Identify which cell holds the provided text, then report its [X, Y] central coordinate. 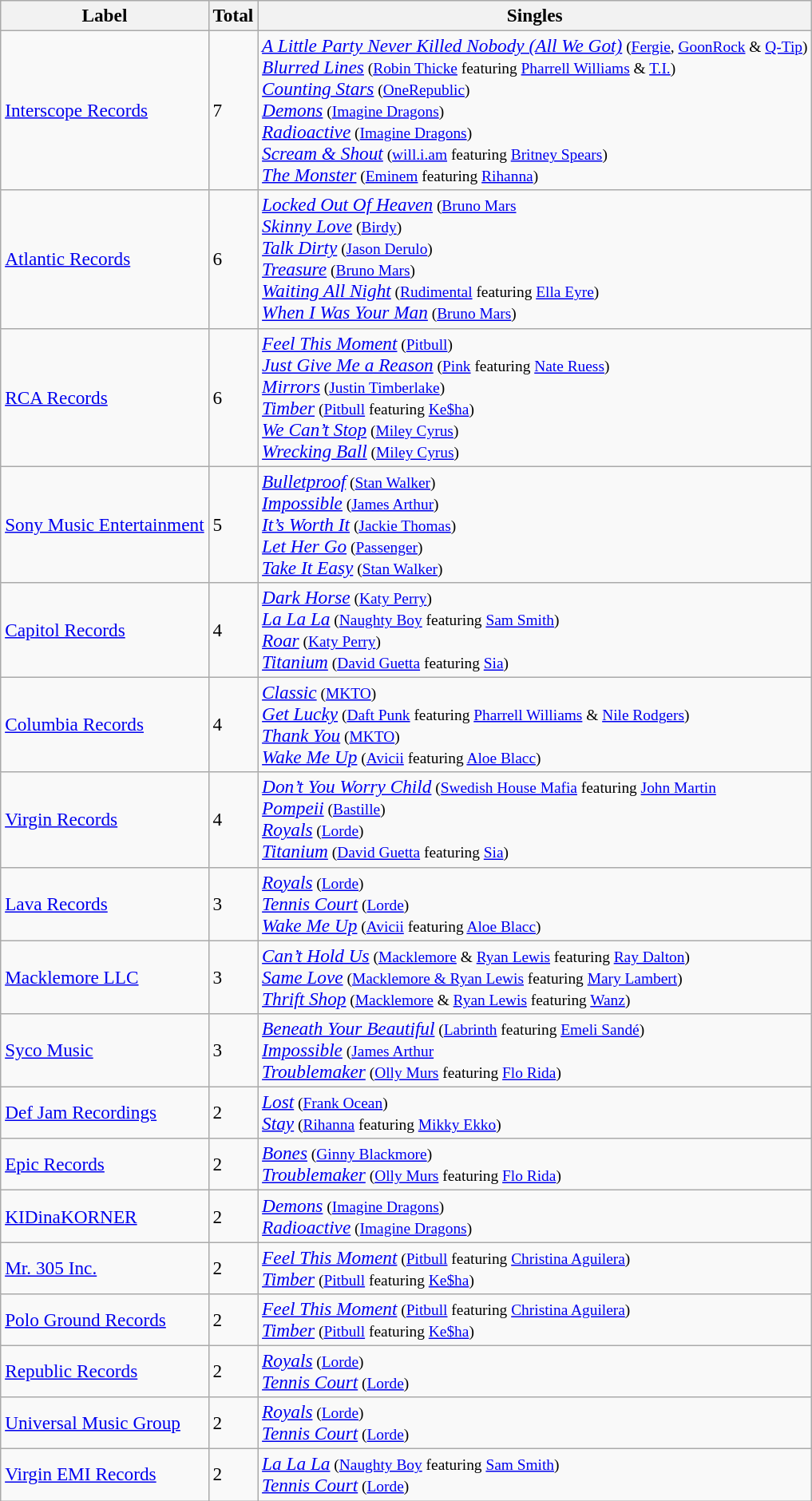
Lost (Frank Ocean)Stay (Rihanna featuring Mikky Ekko) [535, 1113]
Virgin EMI Records [105, 1474]
Beneath Your Beautiful (Labrinth featuring Emeli Sandé)Impossible (James ArthurTroublemaker (Olly Murs featuring Flo Rida) [535, 1050]
Don’t You Worry Child (Swedish House Mafia featuring John Martin Pompeii (Bastille)Royals (Lorde)Titanium (David Guetta featuring Sia) [535, 819]
Bulletproof (Stan Walker)Impossible (James Arthur)It’s Worth It (Jackie Thomas)Let Her Go (Passenger)Take It Easy (Stan Walker) [535, 524]
Sony Music Entertainment [105, 524]
Atlantic Records [105, 259]
Republic Records [105, 1372]
Lava Records [105, 904]
Syco Music [105, 1050]
Macklemore LLC [105, 976]
Def Jam Recordings [105, 1113]
Royals (Lorde)Tennis Court (Lorde)Wake Me Up (Avicii featuring Aloe Blacc) [535, 904]
5 [233, 524]
Interscope Records [105, 110]
Dark Horse (Katy Perry)La La La (Naughty Boy featuring Sam Smith)Roar (Katy Perry)Titanium (David Guetta featuring Sia) [535, 629]
Virgin Records [105, 819]
Demons (Imagine Dragons)Radioactive (Imagine Dragons) [535, 1215]
Singles [535, 15]
Epic Records [105, 1164]
7 [233, 110]
Mr. 305 Inc. [105, 1268]
Label [105, 15]
Capitol Records [105, 629]
KIDinaKORNER [105, 1215]
Bones (Ginny Blackmore)Troublemaker (Olly Murs featuring Flo Rida) [535, 1164]
La La La (Naughty Boy featuring Sam Smith)Tennis Court (Lorde) [535, 1474]
Polo Ground Records [105, 1319]
Universal Music Group [105, 1423]
Classic (MKTO)Get Lucky (Daft Punk featuring Pharrell Williams & Nile Rodgers)Thank You (MKTO)Wake Me Up (Avicii featuring Aloe Blacc) [535, 725]
Total [233, 15]
Columbia Records [105, 725]
RCA Records [105, 398]
